Pinpoint the cell where the given text exists, returning its [X, Y] midpoint coordinate. 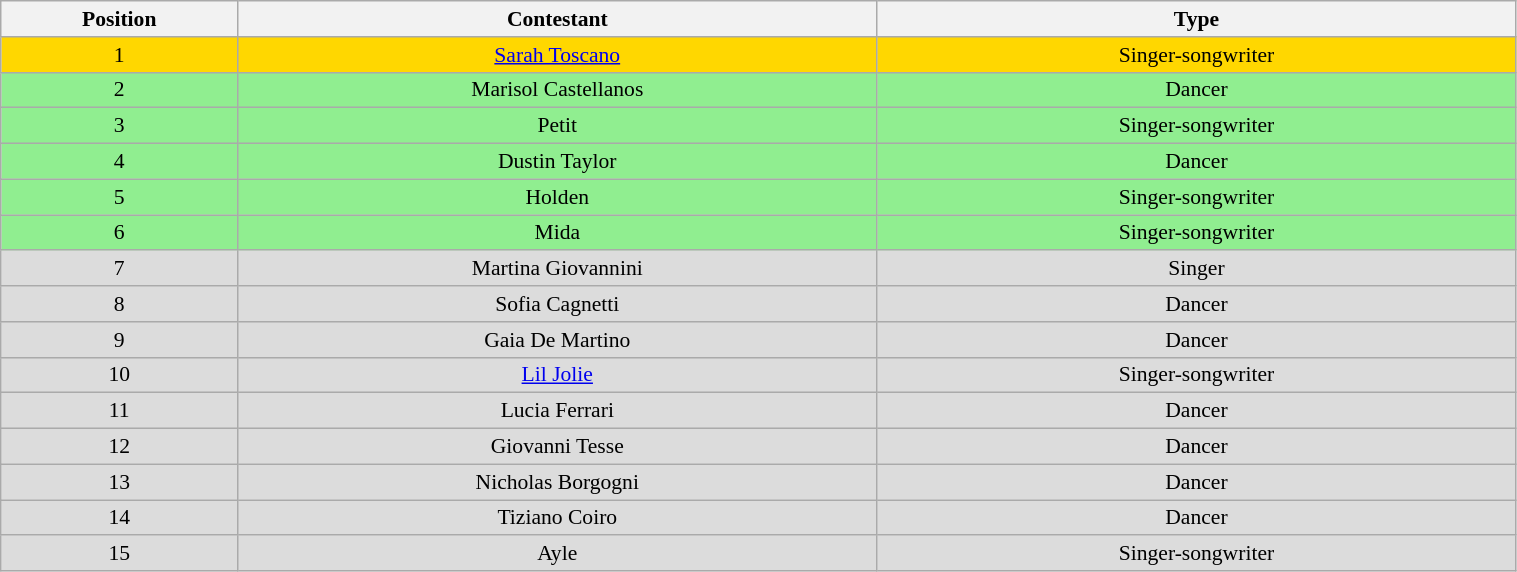
Ayle [558, 554]
2 [120, 90]
Marisol Castellanos [558, 90]
Nicholas Borgogni [558, 482]
Lil Jolie [558, 375]
9 [120, 340]
15 [120, 554]
Singer [1196, 269]
1 [120, 55]
4 [120, 162]
Contestant [558, 19]
Giovanni Tesse [558, 447]
10 [120, 375]
Lucia Ferrari [558, 411]
Dustin Taylor [558, 162]
5 [120, 197]
Type [1196, 19]
11 [120, 411]
Mida [558, 233]
14 [120, 518]
12 [120, 447]
Tiziano Coiro [558, 518]
7 [120, 269]
Holden [558, 197]
8 [120, 304]
Gaia De Martino [558, 340]
Martina Giovannini [558, 269]
Position [120, 19]
13 [120, 482]
3 [120, 126]
Sarah Toscano [558, 55]
Petit [558, 126]
6 [120, 233]
Sofia Cagnetti [558, 304]
